Determine the (X, Y) coordinate at the center of the cell enclosing the given text.  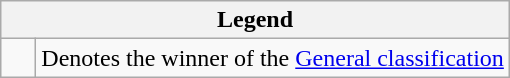
Denotes the winner of the General classification (273, 58)
Legend (256, 20)
